For the text-containing cell, return its midpoint in (x, y) coordinate format. 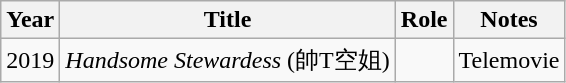
Year (30, 20)
Telemovie (509, 60)
Title (228, 20)
2019 (30, 60)
Handsome Stewardess (帥T空姐) (228, 60)
Notes (509, 20)
Role (424, 20)
